Capture the cell that displays the provided text and extract its [x, y] central coordinate. 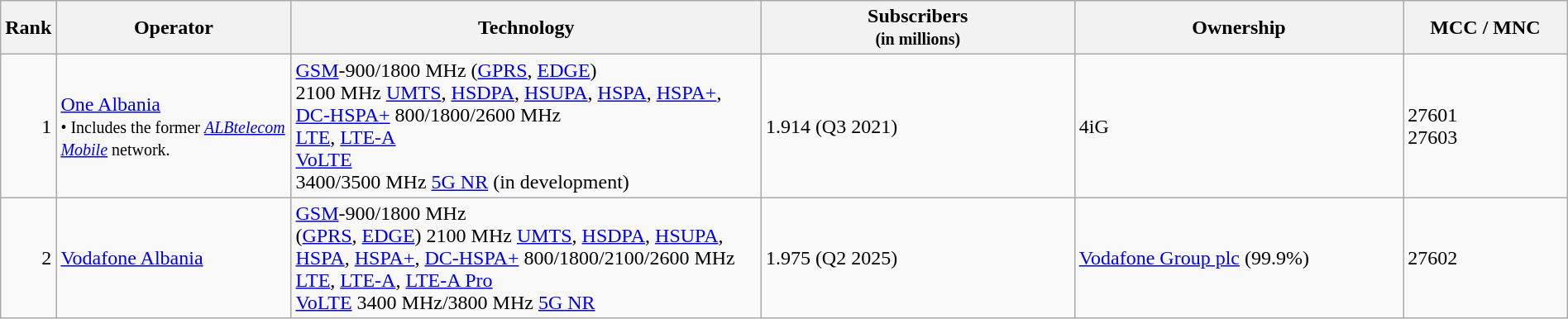
2760127603 [1485, 126]
1.975 (Q2 2025) [918, 258]
GSM-900/1800 MHz (GPRS, EDGE)2100 MHz UMTS, HSDPA, HSUPA, HSPA, HSPA+, DC-HSPA+ 800/1800/2600 MHzLTE, LTE-AVoLTE3400/3500 MHz 5G NR (in development) [526, 126]
Vodafone Albania [174, 258]
Vodafone Group plc (99.9%) [1239, 258]
Subscribers(in millions) [918, 28]
Operator [174, 28]
Rank [28, 28]
27602 [1485, 258]
1.914 (Q3 2021) [918, 126]
Technology [526, 28]
4iG [1239, 126]
One Albania• Includes the former ALBtelecom Mobile network. [174, 126]
MCC / MNC [1485, 28]
2 [28, 258]
1 [28, 126]
Ownership [1239, 28]
